For the text-containing cell, return its midpoint in [x, y] coordinate format. 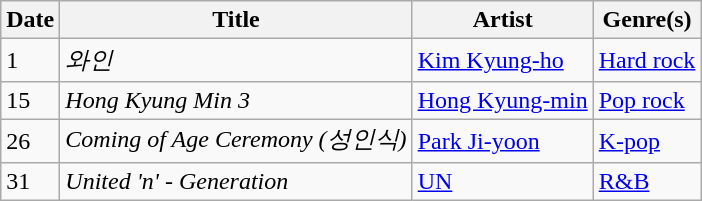
Title [236, 20]
R&B [647, 181]
K-pop [647, 140]
Date [30, 20]
Coming of Age Ceremony (성인식) [236, 140]
Pop rock [647, 100]
Genre(s) [647, 20]
Hard rock [647, 60]
26 [30, 140]
Artist [502, 20]
1 [30, 60]
Hong Kyung-min [502, 100]
와인 [236, 60]
United 'n' - Generation [236, 181]
Hong Kyung Min 3 [236, 100]
31 [30, 181]
15 [30, 100]
UN [502, 181]
Kim Kyung-ho [502, 60]
Park Ji-yoon [502, 140]
